Return the [X, Y] coordinate for the center point of the cell that contains the specified text.  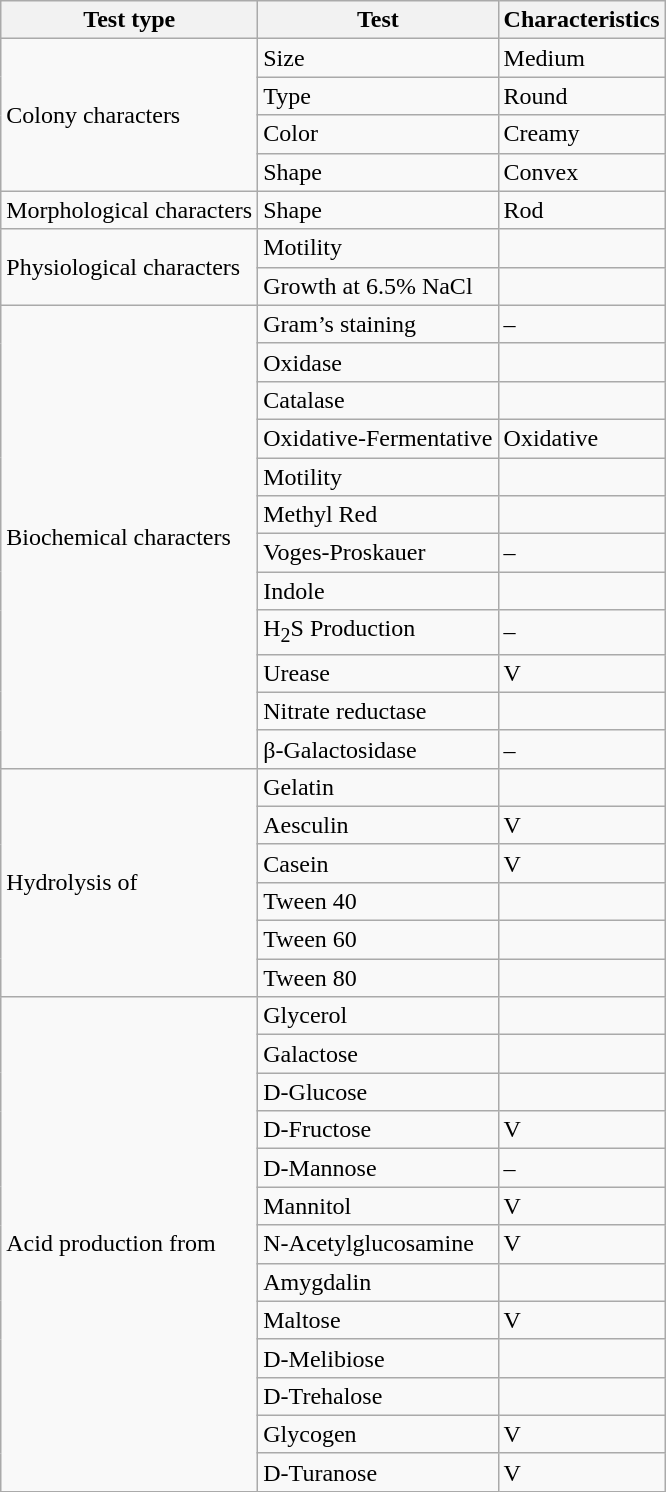
Methyl Red [378, 515]
N-Acetylglucosamine [378, 1244]
Test type [130, 20]
Medium [582, 58]
Rod [582, 210]
Size [378, 58]
Color [378, 134]
Galactose [378, 1054]
D-Fructose [378, 1130]
Type [378, 96]
Nitrate reductase [378, 711]
Round [582, 96]
Growth at 6.5% NaCl [378, 286]
Amygdalin [378, 1282]
H2S Production [378, 632]
Oxidative [582, 438]
Characteristics [582, 20]
Gram’s staining [378, 324]
Morphological characters [130, 210]
Oxidase [378, 362]
Acid production from [130, 1244]
Tween 60 [378, 940]
Indole [378, 591]
Glycogen [378, 1434]
D-Melibiose [378, 1358]
Mannitol [378, 1206]
Tween 80 [378, 978]
Casein [378, 863]
Voges-Proskauer [378, 553]
Gelatin [378, 787]
Aesculin [378, 825]
Colony characters [130, 115]
D-Glucose [378, 1092]
D-Mannose [378, 1168]
β-Galactosidase [378, 749]
Glycerol [378, 1016]
Physiological characters [130, 267]
Urease [378, 673]
Tween 40 [378, 901]
D-Turanose [378, 1472]
Hydrolysis of [130, 882]
Biochemical characters [130, 536]
Maltose [378, 1320]
D-Trehalose [378, 1396]
Catalase [378, 400]
Test [378, 20]
Creamy [582, 134]
Oxidative-Fermentative [378, 438]
Convex [582, 172]
